Find where the given text appears and provide that cell's center as (x, y) coordinate. 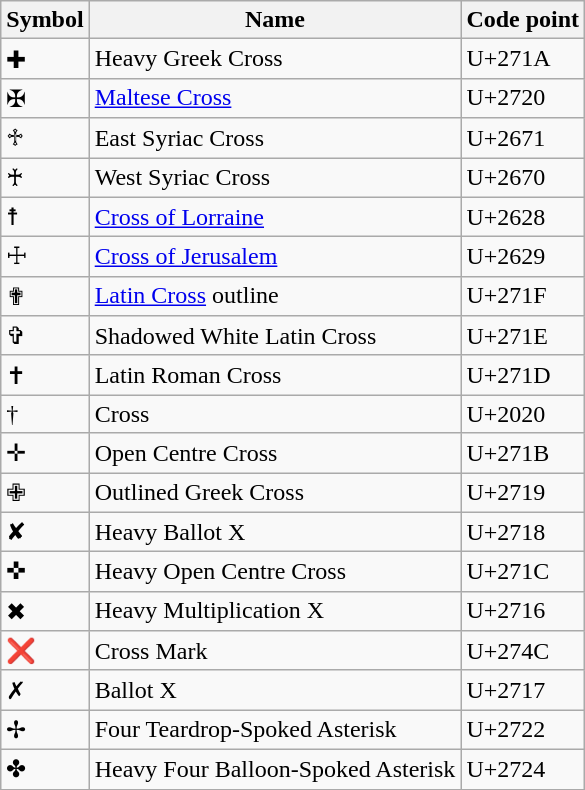
U+271E (523, 336)
U+2722 (523, 730)
U+271D (523, 375)
Code point (523, 20)
✞ (45, 336)
✝ (45, 375)
Heavy Open Centre Cross (275, 572)
U+2670 (523, 178)
U+2671 (523, 138)
Cross of Lorraine (275, 217)
✘ (45, 532)
Heavy Four Balloon-Spoked Asterisk (275, 769)
✢ (45, 730)
U+274C (523, 651)
☩ (45, 257)
❌ (45, 651)
† (45, 414)
♱ (45, 138)
U+2628 (523, 217)
☨ (45, 217)
U+2020 (523, 414)
Four Teardrop-Spoked Asterisk (275, 730)
U+271B (523, 453)
Cross (275, 414)
✤ (45, 769)
U+2629 (523, 257)
✛ (45, 453)
U+2720 (523, 98)
U+271C (523, 572)
Name (275, 20)
U+2717 (523, 690)
✟ (45, 296)
✖ (45, 611)
Ballot X (275, 690)
Symbol (45, 20)
U+2718 (523, 532)
Heavy Multiplication X (275, 611)
Outlined Greek Cross (275, 492)
Heavy Ballot X (275, 532)
U+271A (523, 59)
♰ (45, 178)
✜ (45, 572)
Heavy Greek Cross (275, 59)
✗ (45, 690)
U+2724 (523, 769)
West Syriac Cross (275, 178)
Shadowed White Latin Cross (275, 336)
East Syriac Cross (275, 138)
✚ (45, 59)
✠ (45, 98)
U+271F (523, 296)
✙ (45, 492)
U+2719 (523, 492)
U+2716 (523, 611)
Latin Roman Cross (275, 375)
Cross of Jerusalem (275, 257)
Cross Mark (275, 651)
Latin Cross outline (275, 296)
Maltese Cross (275, 98)
Open Centre Cross (275, 453)
